Find where the given text appears and provide that cell's center as [x, y] coordinate. 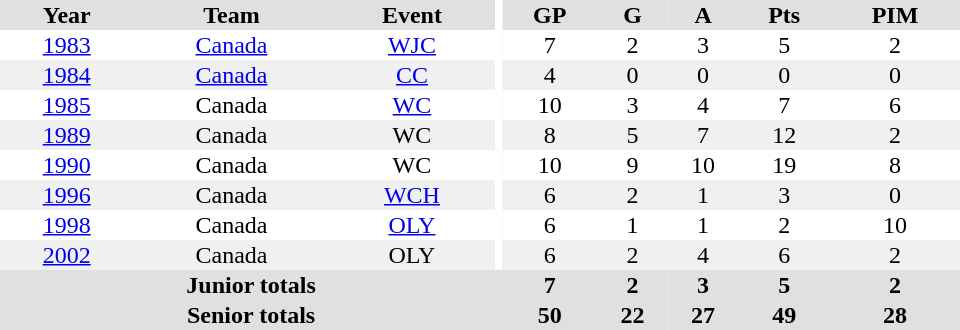
WJC [412, 45]
Event [412, 15]
Pts [784, 15]
Junior totals [251, 285]
Senior totals [251, 315]
9 [632, 165]
WCH [412, 195]
2002 [66, 255]
1984 [66, 75]
22 [632, 315]
1998 [66, 225]
1990 [66, 165]
49 [784, 315]
27 [704, 315]
1985 [66, 105]
1996 [66, 195]
28 [895, 315]
Year [66, 15]
50 [550, 315]
1989 [66, 135]
19 [784, 165]
GP [550, 15]
PIM [895, 15]
CC [412, 75]
A [704, 15]
12 [784, 135]
1983 [66, 45]
Team [231, 15]
G [632, 15]
